For the text-containing cell, return its midpoint in [X, Y] coordinate format. 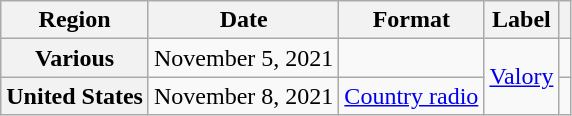
Country radio [412, 96]
November 5, 2021 [243, 58]
Label [522, 20]
Valory [522, 77]
Date [243, 20]
November 8, 2021 [243, 96]
Various [75, 58]
United States [75, 96]
Region [75, 20]
Format [412, 20]
